Detect which cell encompasses the target text, then output its [X, Y] center coordinate. 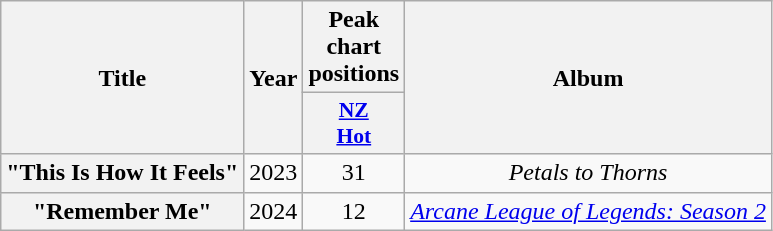
Year [274, 78]
"This Is How It Feels" [122, 173]
"Remember Me" [122, 211]
Petals to Thorns [588, 173]
Arcane League of Legends: Season 2 [588, 211]
Title [122, 78]
12 [354, 211]
Peak chart positions [354, 47]
2023 [274, 173]
2024 [274, 211]
Album [588, 78]
31 [354, 173]
NZHot [354, 124]
